Locate the cell with the specified text and output its [x, y] center coordinate. 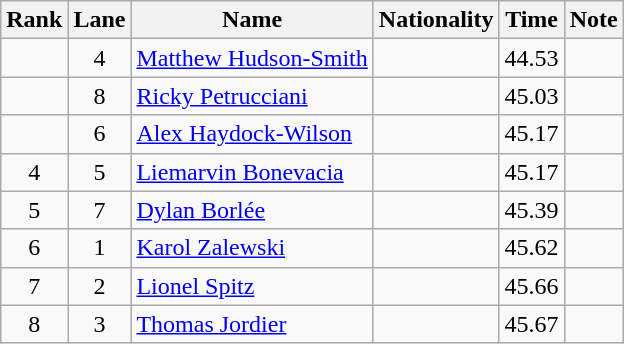
3 [100, 324]
Karol Zalewski [252, 248]
45.39 [532, 210]
Note [594, 20]
Lionel Spitz [252, 286]
Time [532, 20]
Alex Haydock-Wilson [252, 134]
Lane [100, 20]
44.53 [532, 58]
Name [252, 20]
45.03 [532, 96]
45.67 [532, 324]
2 [100, 286]
45.66 [532, 286]
45.62 [532, 248]
Matthew Hudson-Smith [252, 58]
1 [100, 248]
Nationality [436, 20]
Liemarvin Bonevacia [252, 172]
Dylan Borlée [252, 210]
Thomas Jordier [252, 324]
Ricky Petrucciani [252, 96]
Rank [34, 20]
